For the text-containing cell, return its midpoint in (X, Y) coordinate format. 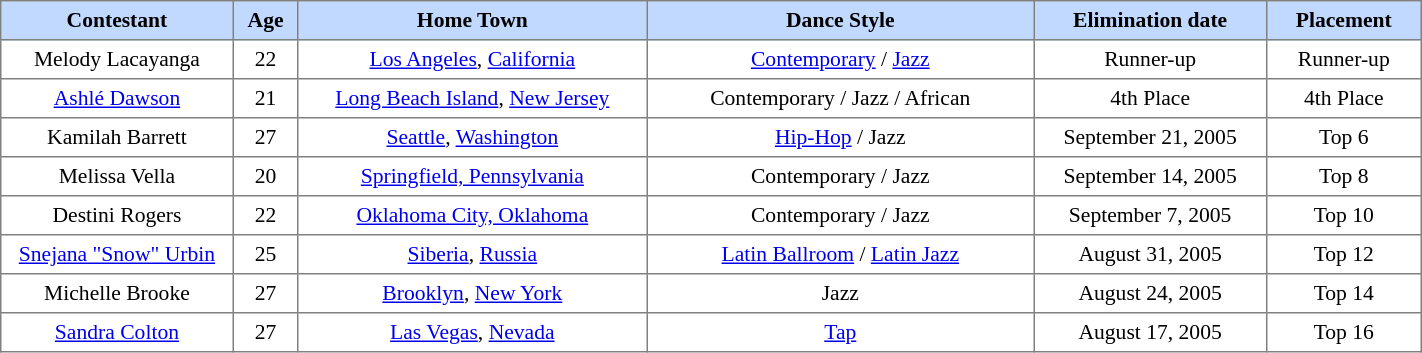
Jazz (840, 294)
Latin Ballroom / Latin Jazz (840, 254)
Las Vegas, Nevada (472, 332)
Kamilah Barrett (117, 138)
Springfield, Pennsylvania (472, 176)
Top 8 (1344, 176)
25 (266, 254)
September 14, 2005 (1150, 176)
Age (266, 20)
Top 14 (1344, 294)
Top 12 (1344, 254)
Ashlé Dawson (117, 98)
August 31, 2005 (1150, 254)
Los Angeles, California (472, 60)
Siberia, Russia (472, 254)
Brooklyn, New York (472, 294)
Michelle Brooke (117, 294)
Contestant (117, 20)
Hip-Hop / Jazz (840, 138)
Seattle, Washington (472, 138)
August 24, 2005 (1150, 294)
September 21, 2005 (1150, 138)
Sandra Colton (117, 332)
Top 6 (1344, 138)
Oklahoma City, Oklahoma (472, 216)
Placement (1344, 20)
Snejana "Snow" Urbin (117, 254)
21 (266, 98)
Melody Lacayanga (117, 60)
Dance Style (840, 20)
Top 10 (1344, 216)
Elimination date (1150, 20)
August 17, 2005 (1150, 332)
Top 16 (1344, 332)
20 (266, 176)
Tap (840, 332)
Contemporary / Jazz / African (840, 98)
Destini Rogers (117, 216)
Long Beach Island, New Jersey (472, 98)
Home Town (472, 20)
September 7, 2005 (1150, 216)
Melissa Vella (117, 176)
